Find where the given text appears and provide that cell's center as [X, Y] coordinate. 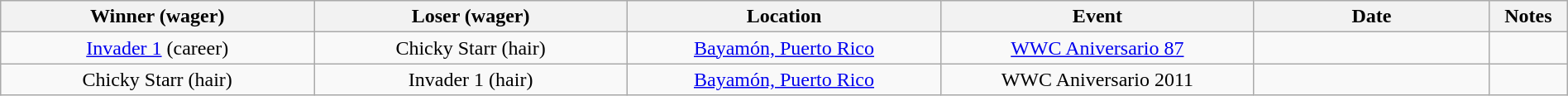
Invader 1 (hair) [471, 79]
Loser (wager) [471, 17]
WWC Aniversario 2011 [1097, 79]
Location [784, 17]
Invader 1 (career) [157, 48]
WWC Aniversario 87 [1097, 48]
Winner (wager) [157, 17]
Notes [1528, 17]
Date [1371, 17]
Event [1097, 17]
